Output the (x, y) coordinate of the center of the cell containing the given text.  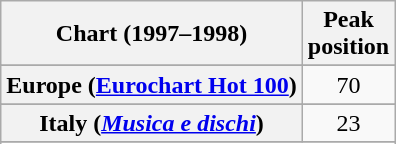
Europe (Eurochart Hot 100) (152, 85)
Peakposition (348, 34)
Chart (1997–1998) (152, 34)
70 (348, 85)
Italy (Musica e dischi) (152, 123)
23 (348, 123)
